From the cell containing the given text, extract its center point as [x, y] coordinate. 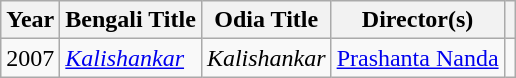
Bengali Title [131, 20]
Odia Title [266, 20]
Prashanta Nanda [418, 58]
Year [30, 20]
2007 [30, 58]
Director(s) [418, 20]
